Extract the [X, Y] coordinate from the center of the cell holding the provided text.  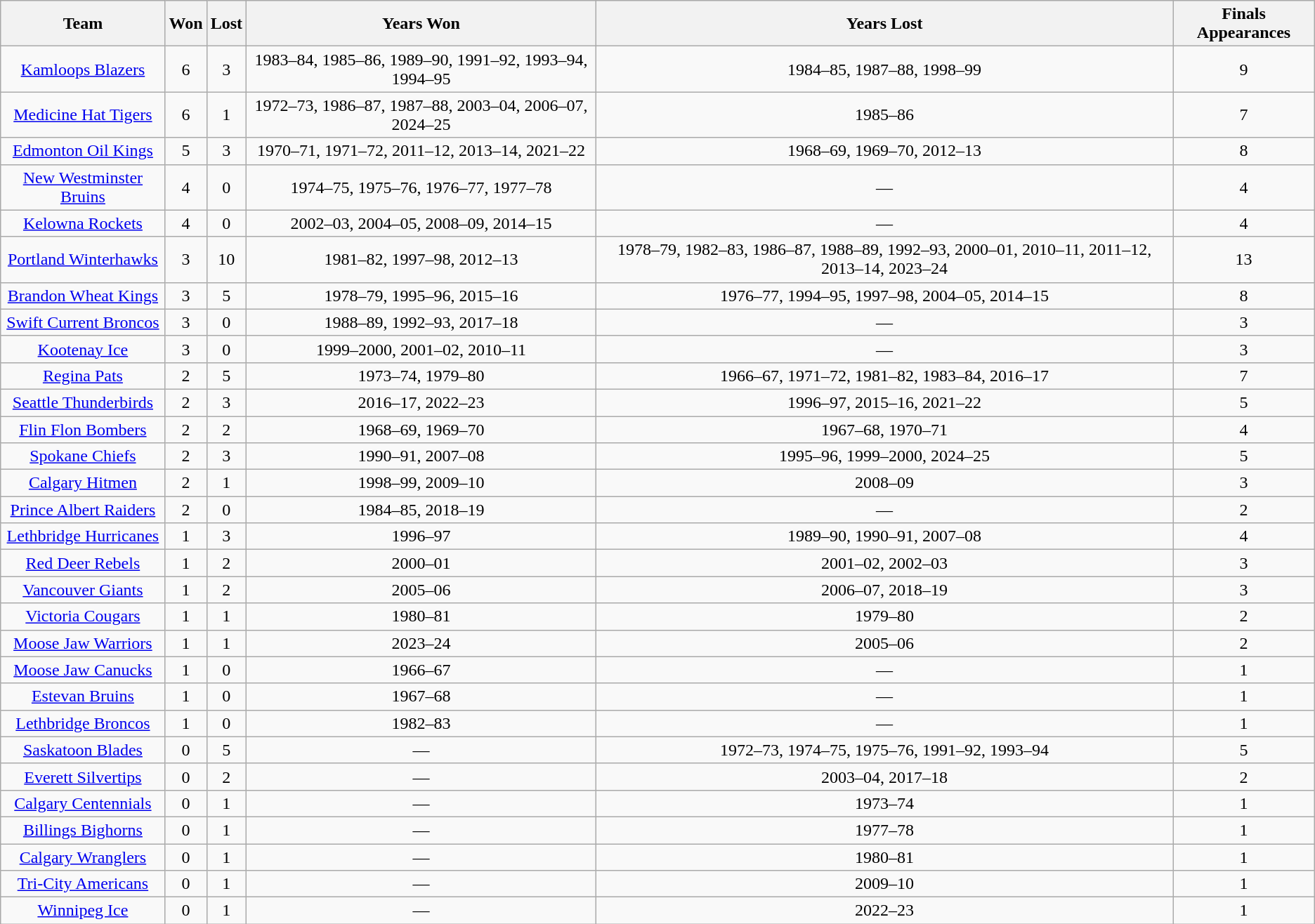
Kootenay Ice [83, 349]
Everett Silvertips [83, 777]
1978–79, 1995–96, 2015–16 [421, 296]
1973–74 [884, 803]
1985–86 [884, 115]
2016–17, 2022–23 [421, 402]
1989–90, 1990–91, 2007–08 [884, 536]
1970–71, 1971–72, 2011–12, 2013–14, 2021–22 [421, 151]
Won [185, 24]
1973–74, 1979–80 [421, 376]
Moose Jaw Warriors [83, 643]
Regina Pats [83, 376]
1996–97, 2015–16, 2021–22 [884, 402]
1978–79, 1982–83, 1986–87, 1988–89, 1992–93, 2000–01, 2010–11, 2011–12, 2013–14, 2023–24 [884, 260]
1982–83 [421, 723]
1972–73, 1986–87, 1987–88, 2003–04, 2006–07, 2024–25 [421, 115]
Kamloops Blazers [83, 69]
Kelowna Rockets [83, 223]
Prince Albert Raiders [83, 510]
1977–78 [884, 830]
Years Won [421, 24]
10 [226, 260]
Spokane Chiefs [83, 456]
1998–99, 2009–10 [421, 483]
Flin Flon Bombers [83, 429]
1968–69, 1969–70, 2012–13 [884, 151]
Team [83, 24]
13 [1243, 260]
Estevan Bruins [83, 697]
Medicine Hat Tigers [83, 115]
Calgary Wranglers [83, 857]
Lost [226, 24]
Lethbridge Broncos [83, 723]
2002–03, 2004–05, 2008–09, 2014–15 [421, 223]
1995–96, 1999–2000, 2024–25 [884, 456]
2001–02, 2002–03 [884, 563]
1983–84, 1985–86, 1989–90, 1991–92, 1993–94, 1994–95 [421, 69]
1999–2000, 2001–02, 2010–11 [421, 349]
Red Deer Rebels [83, 563]
New Westminster Bruins [83, 187]
1984–85, 2018–19 [421, 510]
2003–04, 2017–18 [884, 777]
2009–10 [884, 884]
1966–67, 1971–72, 1981–82, 1983–84, 2016–17 [884, 376]
2000–01 [421, 563]
Moose Jaw Canucks [83, 670]
1984–85, 1987–88, 1998–99 [884, 69]
1967–68, 1970–71 [884, 429]
2023–24 [421, 643]
1990–91, 2007–08 [421, 456]
1972–73, 1974–75, 1975–76, 1991–92, 1993–94 [884, 750]
2022–23 [884, 911]
Calgary Centennials [83, 803]
1967–68 [421, 697]
Brandon Wheat Kings [83, 296]
1976–77, 1994–95, 1997–98, 2004–05, 2014–15 [884, 296]
Swift Current Broncos [83, 322]
2006–07, 2018–19 [884, 590]
Vancouver Giants [83, 590]
Years Lost [884, 24]
Calgary Hitmen [83, 483]
Billings Bighorns [83, 830]
Tri-City Americans [83, 884]
Portland Winterhawks [83, 260]
Lethbridge Hurricanes [83, 536]
Seattle Thunderbirds [83, 402]
1981–82, 1997–98, 2012–13 [421, 260]
Finals Appearances [1243, 24]
9 [1243, 69]
1988–89, 1992–93, 2017–18 [421, 322]
2008–09 [884, 483]
Edmonton Oil Kings [83, 151]
Victoria Cougars [83, 616]
1966–67 [421, 670]
1996–97 [421, 536]
1979–80 [884, 616]
1968–69, 1969–70 [421, 429]
1974–75, 1975–76, 1976–77, 1977–78 [421, 187]
Saskatoon Blades [83, 750]
Winnipeg Ice [83, 911]
